Capture the cell that displays the provided text and extract its (X, Y) central coordinate. 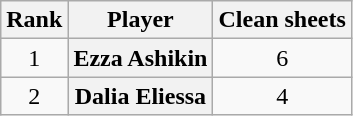
Ezza Ashikin (140, 58)
Rank (34, 20)
Player (140, 20)
4 (282, 96)
2 (34, 96)
6 (282, 58)
Dalia Eliessa (140, 96)
1 (34, 58)
Clean sheets (282, 20)
